Search for the cell housing the specified text and yield its (X, Y) center coordinate. 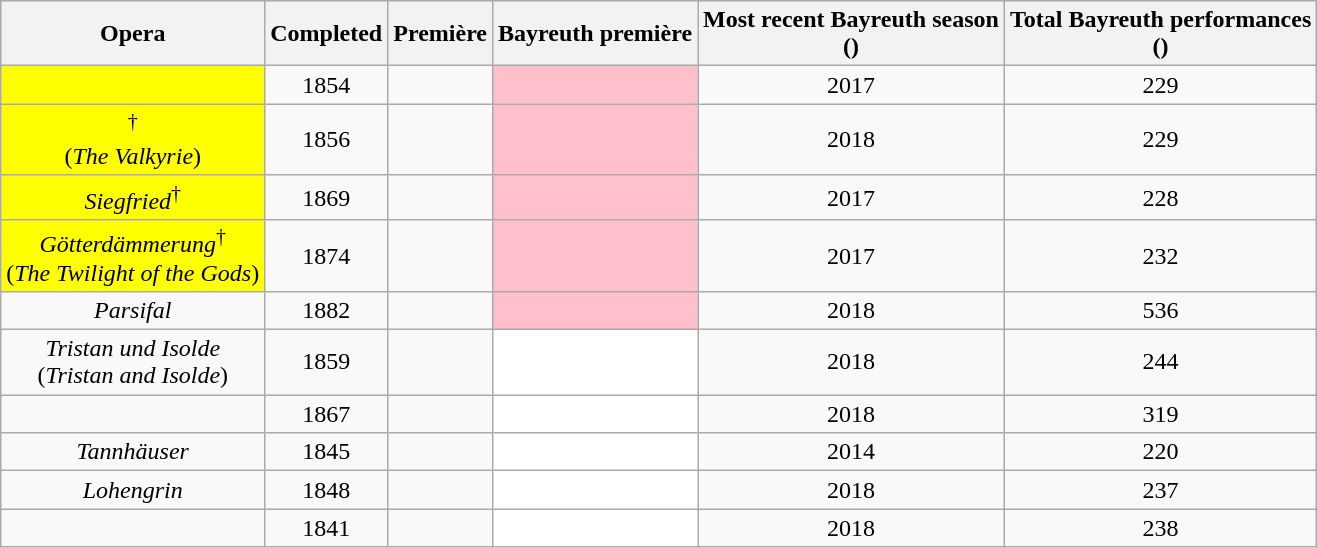
Première (440, 34)
Completed (326, 34)
232 (1160, 256)
1845 (326, 452)
237 (1160, 490)
1848 (326, 490)
1874 (326, 256)
536 (1160, 311)
† (The Valkyrie) (133, 140)
Siegfried† (133, 198)
1882 (326, 311)
Most recent Bayreuth season() (852, 34)
Götterdämmerung† (The Twilight of the Gods) (133, 256)
Tristan und Isolde(Tristan and Isolde) (133, 362)
1869 (326, 198)
Bayreuth première (596, 34)
1854 (326, 85)
Parsifal (133, 311)
Lohengrin (133, 490)
1856 (326, 140)
Tannhäuser (133, 452)
238 (1160, 528)
244 (1160, 362)
Opera (133, 34)
2014 (852, 452)
1867 (326, 414)
228 (1160, 198)
1841 (326, 528)
Total Bayreuth performances() (1160, 34)
220 (1160, 452)
319 (1160, 414)
1859 (326, 362)
